Return the [x, y] coordinate for the center point of the cell that contains the specified text.  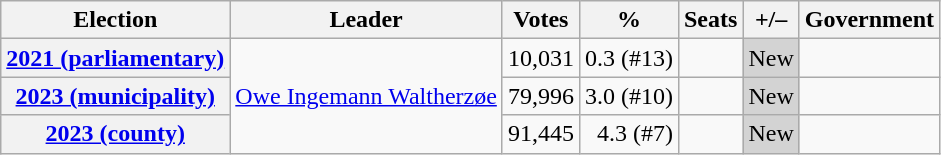
2021 (parliamentary) [116, 58]
79,996 [540, 96]
10,031 [540, 58]
4.3 (#7) [628, 134]
91,445 [540, 134]
% [628, 20]
3.0 (#10) [628, 96]
2023 (county) [116, 134]
2023 (municipality) [116, 96]
+/– [771, 20]
Owe Ingemann Waltherzøe [366, 96]
Election [116, 20]
0.3 (#13) [628, 58]
Government [869, 20]
Leader [366, 20]
Seats [710, 20]
Votes [540, 20]
